Determine the (X, Y) coordinate at the center of the cell enclosing the given text.  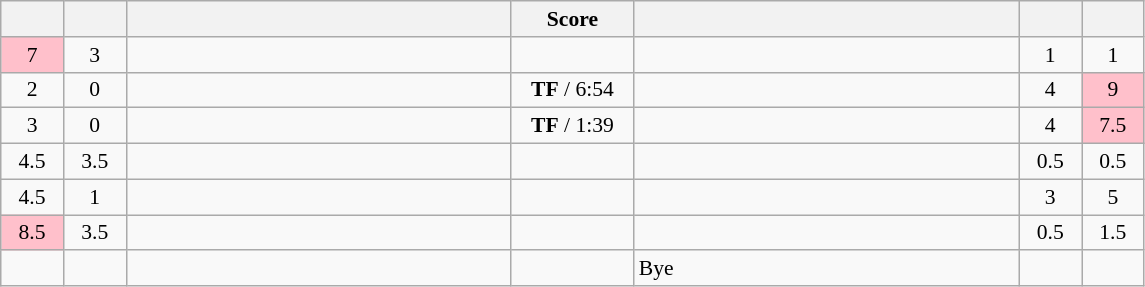
7 (32, 55)
Bye (826, 269)
TF / 1:39 (572, 126)
1.5 (1114, 233)
5 (1114, 197)
2 (32, 90)
Score (572, 19)
8.5 (32, 233)
7.5 (1114, 126)
9 (1114, 90)
TF / 6:54 (572, 90)
